Identify which cell holds the provided text, then report its (X, Y) central coordinate. 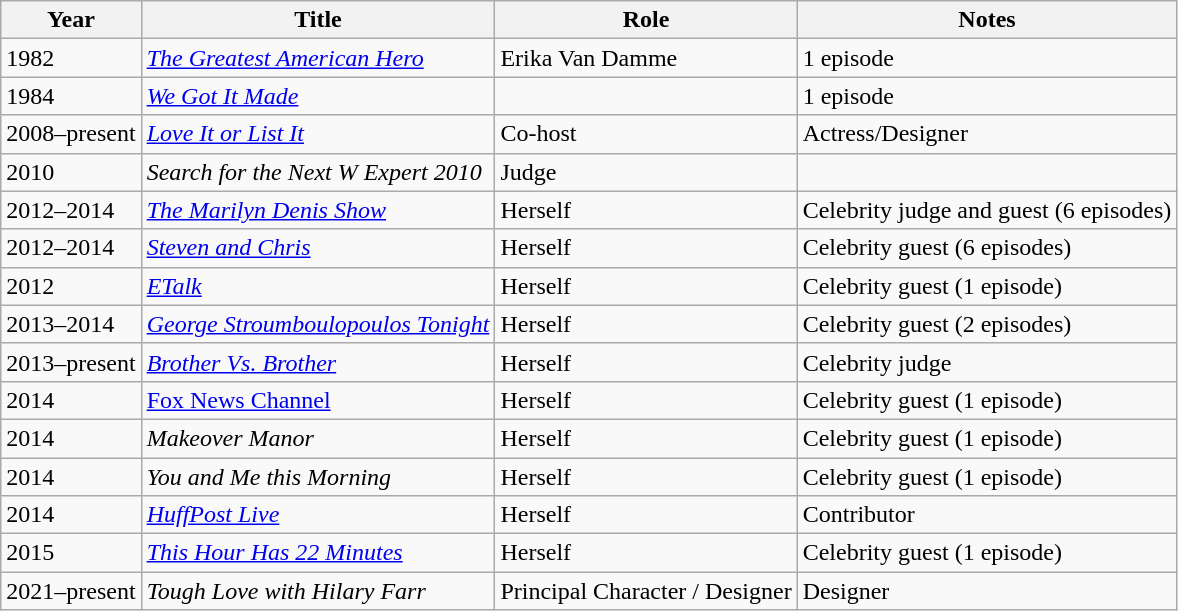
You and Me this Morning (318, 477)
2010 (71, 172)
Erika Van Damme (646, 58)
2013–2014 (71, 324)
We Got It Made (318, 96)
Principal Character / Designer (646, 591)
Actress/Designer (987, 134)
Celebrity judge and guest (6 episodes) (987, 210)
1984 (71, 96)
The Marilyn Denis Show (318, 210)
Designer (987, 591)
Fox News Channel (318, 400)
Year (71, 20)
The Greatest American Hero (318, 58)
Love It or List It (318, 134)
2015 (71, 553)
George Stroumboulopoulos Tonight (318, 324)
Title (318, 20)
Co-host (646, 134)
2008–present (71, 134)
Celebrity guest (2 episodes) (987, 324)
Search for the Next W Expert 2010 (318, 172)
Judge (646, 172)
2013–present (71, 362)
Steven and Chris (318, 248)
1982 (71, 58)
Contributor (987, 515)
Tough Love with Hilary Farr (318, 591)
HuffPost Live (318, 515)
ETalk (318, 286)
Makeover Manor (318, 438)
2012 (71, 286)
Brother Vs. Brother (318, 362)
Role (646, 20)
Celebrity judge (987, 362)
2021–present (71, 591)
This Hour Has 22 Minutes (318, 553)
Celebrity guest (6 episodes) (987, 248)
Notes (987, 20)
